Locate the cell with the specified text and output its [x, y] center coordinate. 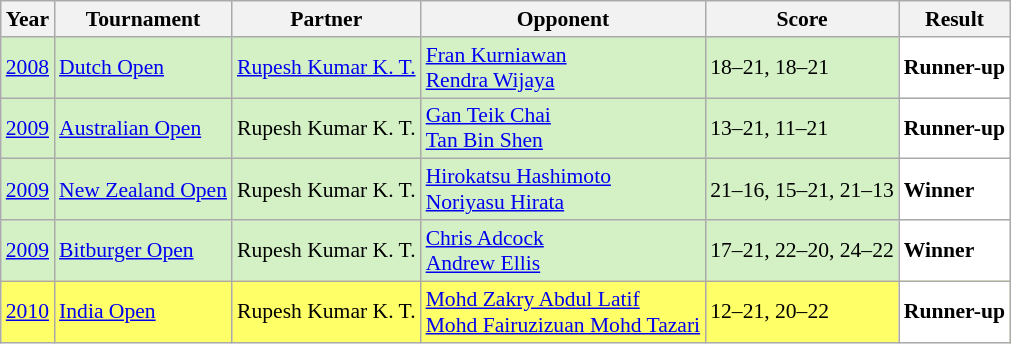
Chris Adcock Andrew Ellis [564, 250]
Hirokatsu Hashimoto Noriyasu Hirata [564, 190]
2010 [28, 312]
Australian Open [143, 128]
Gan Teik Chai Tan Bin Shen [564, 128]
Bitburger Open [143, 250]
Dutch Open [143, 68]
Opponent [564, 19]
Mohd Zakry Abdul Latif Mohd Fairuzizuan Mohd Tazari [564, 312]
18–21, 18–21 [802, 68]
Year [28, 19]
17–21, 22–20, 24–22 [802, 250]
Partner [326, 19]
India Open [143, 312]
New Zealand Open [143, 190]
13–21, 11–21 [802, 128]
Result [954, 19]
12–21, 20–22 [802, 312]
21–16, 15–21, 21–13 [802, 190]
Fran Kurniawan Rendra Wijaya [564, 68]
2008 [28, 68]
Tournament [143, 19]
Score [802, 19]
